Return the (x, y) coordinate for the center point of the cell that contains the specified text.  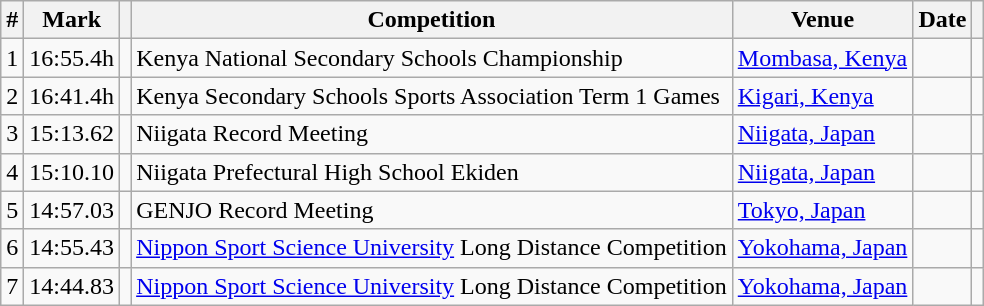
Kenya Secondary Schools Sports Association Term 1 Games (432, 96)
14:44.83 (72, 286)
14:57.03 (72, 210)
Kenya National Secondary Schools Championship (432, 58)
Niigata Prefectural High School Ekiden (432, 172)
Date (942, 20)
Mark (72, 20)
6 (12, 248)
15:10.10 (72, 172)
GENJO Record Meeting (432, 210)
14:55.43 (72, 248)
7 (12, 286)
16:41.4h (72, 96)
15:13.62 (72, 134)
16:55.4h (72, 58)
2 (12, 96)
5 (12, 210)
Competition (432, 20)
3 (12, 134)
Tokyo, Japan (822, 210)
Kigari, Kenya (822, 96)
Mombasa, Kenya (822, 58)
Niigata Record Meeting (432, 134)
Venue (822, 20)
4 (12, 172)
# (12, 20)
1 (12, 58)
